Return [x, y] of the center of cell containing provided text 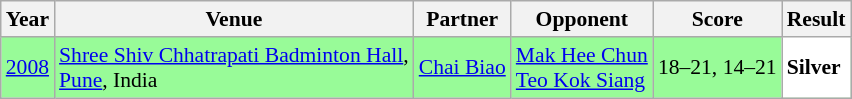
Result [816, 19]
Mak Hee Chun Teo Kok Siang [582, 68]
Opponent [582, 19]
18–21, 14–21 [718, 68]
Partner [462, 19]
Year [28, 19]
2008 [28, 68]
Venue [234, 19]
Chai Biao [462, 68]
Score [718, 19]
Silver [816, 68]
Shree Shiv Chhatrapati Badminton Hall,Pune, India [234, 68]
